Output the [X, Y] coordinate of the center of the cell containing the given text.  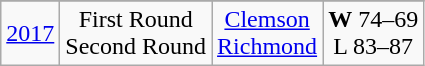
2017 [30, 34]
First RoundSecond Round [136, 34]
ClemsonRichmond [268, 34]
W 74–69L 83–87 [374, 34]
